Extract the (x, y) coordinate from the center of the cell holding the provided text.  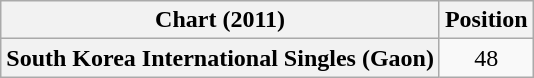
South Korea International Singles (Gaon) (220, 58)
Position (486, 20)
48 (486, 58)
Chart (2011) (220, 20)
